From the cell containing the given text, extract its center point as (x, y) coordinate. 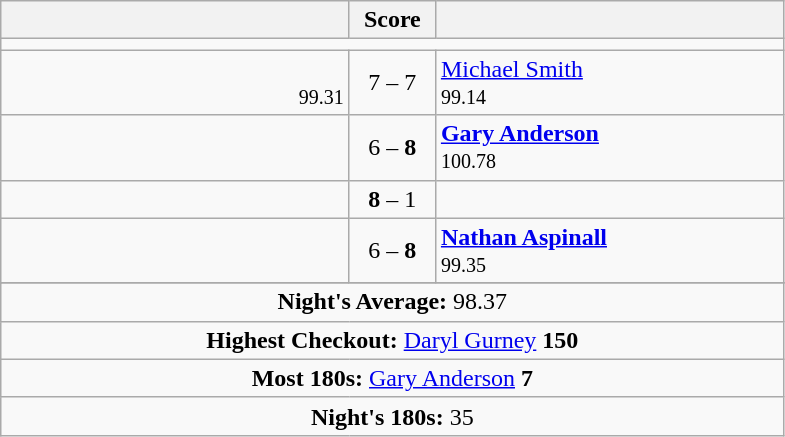
Night's 180s: 35 (392, 416)
99.31 (176, 82)
Gary Anderson 100.78 (610, 148)
Night's Average: 98.37 (392, 302)
Nathan Aspinall 99.35 (610, 250)
Score (392, 20)
8 – 1 (392, 199)
Michael Smith 99.14 (610, 82)
7 – 7 (392, 82)
Most 180s: Gary Anderson 7 (392, 378)
Highest Checkout: Daryl Gurney 150 (392, 340)
